Locate the cell with the specified text and output its [X, Y] center coordinate. 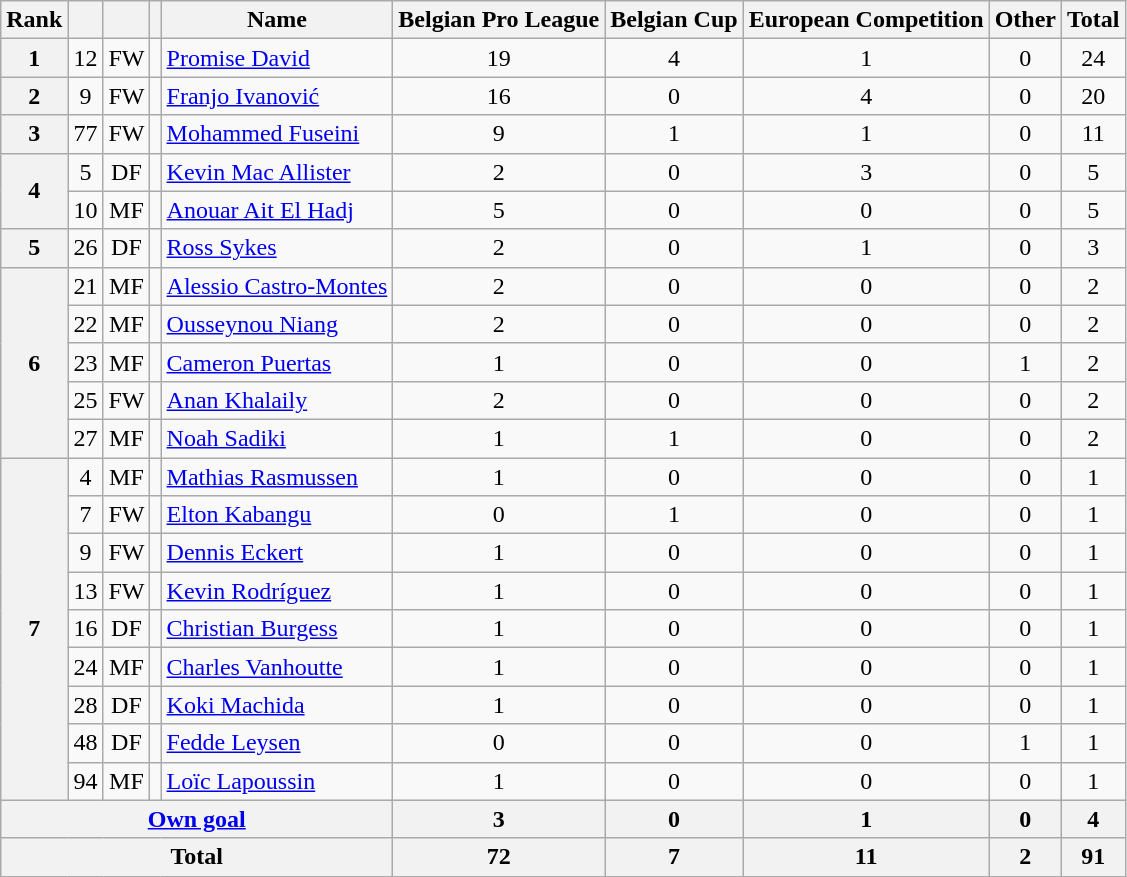
Rank [34, 20]
Kevin Rodríguez [277, 591]
Loïc Lapoussin [277, 781]
48 [86, 743]
Cameron Puertas [277, 362]
26 [86, 248]
Anan Khalaily [277, 400]
Mohammed Fuseini [277, 134]
Kevin Mac Allister [277, 172]
10 [86, 210]
Anouar Ait El Hadj [277, 210]
Christian Burgess [277, 629]
25 [86, 400]
Ross Sykes [277, 248]
94 [86, 781]
72 [499, 857]
Noah Sadiki [277, 438]
77 [86, 134]
Elton Kabangu [277, 515]
20 [1094, 96]
Dennis Eckert [277, 553]
Koki Machida [277, 705]
Own goal [197, 819]
23 [86, 362]
91 [1094, 857]
21 [86, 286]
Franjo Ivanović [277, 96]
European Competition [866, 20]
Belgian Pro League [499, 20]
Other [1025, 20]
Promise David [277, 58]
Ousseynou Niang [277, 324]
Belgian Cup [674, 20]
13 [86, 591]
12 [86, 58]
27 [86, 438]
19 [499, 58]
Charles Vanhoutte [277, 667]
Alessio Castro-Montes [277, 286]
Fedde Leysen [277, 743]
6 [34, 362]
Mathias Rasmussen [277, 477]
28 [86, 705]
22 [86, 324]
Name [277, 20]
